Return the [X, Y] coordinate for the center point of the cell that contains the specified text.  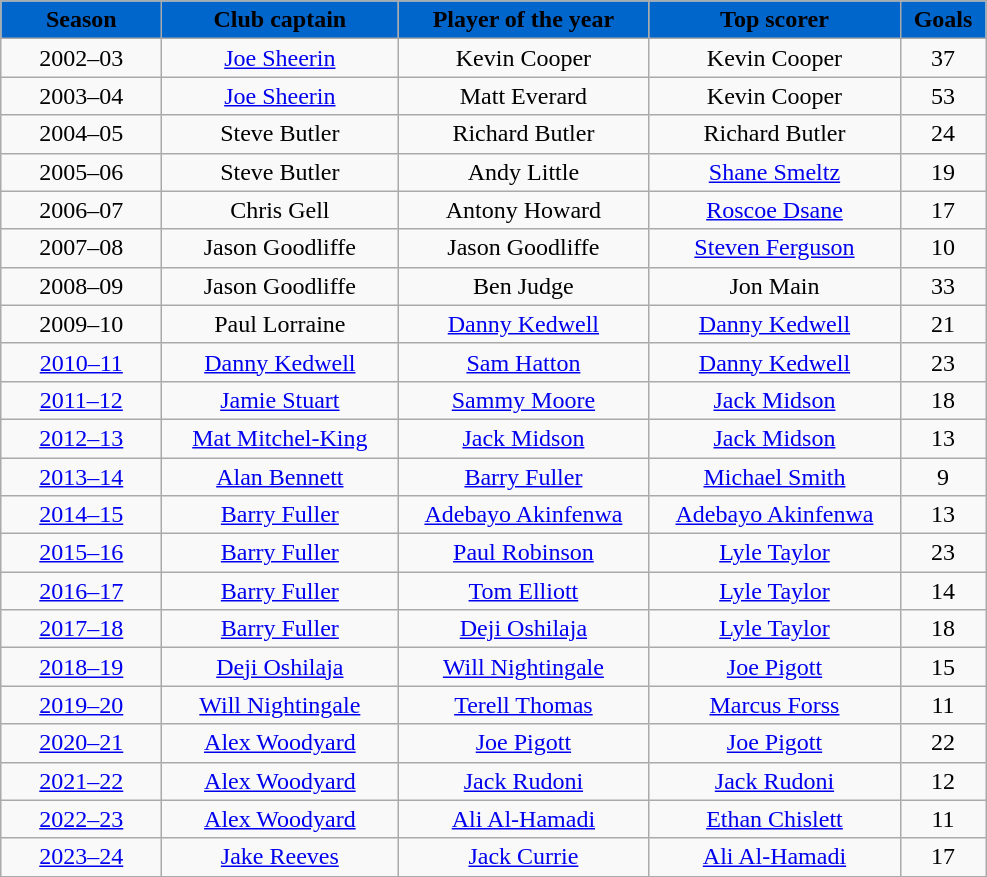
Antony Howard [524, 210]
Sammy Moore [524, 400]
2005–06 [82, 172]
Jack Currie [524, 857]
2017–18 [82, 629]
53 [943, 96]
Chris Gell [280, 210]
Terell Thomas [524, 705]
12 [943, 781]
9 [943, 477]
Paul Robinson [524, 553]
2011–12 [82, 400]
Mat Mitchel-King [280, 438]
2023–24 [82, 857]
2007–08 [82, 248]
2019–20 [82, 705]
24 [943, 134]
2008–09 [82, 286]
Alan Bennett [280, 477]
Jamie Stuart [280, 400]
Jon Main [774, 286]
14 [943, 591]
Roscoe Dsane [774, 210]
2004–05 [82, 134]
Club captain [280, 20]
21 [943, 324]
2016–17 [82, 591]
Marcus Forss [774, 705]
22 [943, 743]
2013–14 [82, 477]
19 [943, 172]
2014–15 [82, 515]
Sam Hatton [524, 362]
Shane Smeltz [774, 172]
Tom Elliott [524, 591]
Season [82, 20]
2015–16 [82, 553]
2010–11 [82, 362]
10 [943, 248]
Andy Little [524, 172]
2002–03 [82, 58]
2009–10 [82, 324]
Steven Ferguson [774, 248]
Michael Smith [774, 477]
37 [943, 58]
Ben Judge [524, 286]
2006–07 [82, 210]
2018–19 [82, 667]
Ethan Chislett [774, 819]
Matt Everard [524, 96]
2021–22 [82, 781]
Paul Lorraine [280, 324]
2020–21 [82, 743]
2012–13 [82, 438]
Player of the year [524, 20]
Jake Reeves [280, 857]
2022–23 [82, 819]
Goals [943, 20]
33 [943, 286]
2003–04 [82, 96]
15 [943, 667]
Top scorer [774, 20]
